Search for the cell housing the specified text and yield its (X, Y) center coordinate. 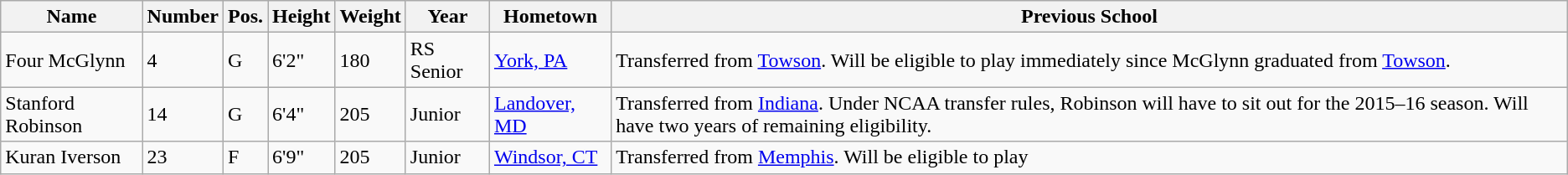
Windsor, CT (549, 157)
Landover, MD (549, 114)
F (245, 157)
6'4" (302, 114)
Transferred from Towson. Will be eligible to play immediately since McGlynn graduated from Towson. (1090, 60)
23 (183, 157)
6'9" (302, 157)
Name (72, 17)
York, PA (549, 60)
4 (183, 60)
Height (302, 17)
Weight (370, 17)
Transferred from Memphis. Will be eligible to play (1090, 157)
Number (183, 17)
180 (370, 60)
Four McGlynn (72, 60)
14 (183, 114)
Pos. (245, 17)
Kuran Iverson (72, 157)
RS Senior (447, 60)
Hometown (549, 17)
Stanford Robinson (72, 114)
6'2" (302, 60)
Year (447, 17)
Previous School (1090, 17)
